Scan for the cell matching the given text and deliver its [X, Y] coordinate at center. 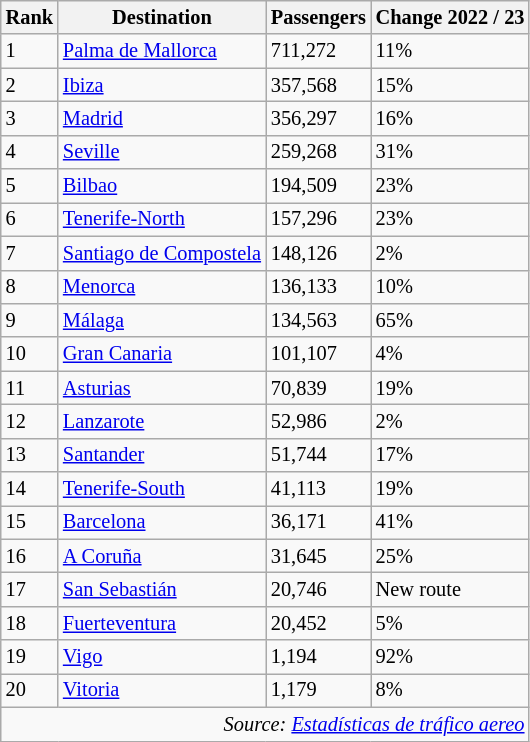
1,179 [318, 690]
711,272 [318, 51]
16% [450, 118]
Barcelona [162, 522]
17 [30, 589]
31% [450, 152]
1 [30, 51]
Destination [162, 17]
Rank [30, 17]
Menorca [162, 287]
Ibiza [162, 85]
Vitoria [162, 690]
Vigo [162, 657]
6 [30, 219]
20,452 [318, 623]
Tenerife-North [162, 219]
Madrid [162, 118]
Bilbao [162, 186]
A Coruña [162, 556]
7 [30, 253]
11% [450, 51]
259,268 [318, 152]
Fuerteventura [162, 623]
Málaga [162, 320]
15% [450, 85]
Asturias [162, 388]
41% [450, 522]
11 [30, 388]
13 [30, 455]
92% [450, 657]
Passengers [318, 17]
10 [30, 354]
148,126 [318, 253]
15 [30, 522]
Palma de Mallorca [162, 51]
4% [450, 354]
101,107 [318, 354]
51,744 [318, 455]
10% [450, 287]
157,296 [318, 219]
San Sebastián [162, 589]
2 [30, 85]
70,839 [318, 388]
17% [450, 455]
1,194 [318, 657]
3 [30, 118]
18 [30, 623]
136,133 [318, 287]
Source: Estadísticas de tráfico aereo [266, 724]
Change 2022 / 23 [450, 17]
52,986 [318, 421]
194,509 [318, 186]
4 [30, 152]
9 [30, 320]
20,746 [318, 589]
134,563 [318, 320]
8% [450, 690]
Gran Canaria [162, 354]
356,297 [318, 118]
Seville [162, 152]
Santander [162, 455]
36,171 [318, 522]
357,568 [318, 85]
20 [30, 690]
41,113 [318, 489]
12 [30, 421]
25% [450, 556]
5% [450, 623]
8 [30, 287]
New route [450, 589]
16 [30, 556]
Tenerife-South [162, 489]
31,645 [318, 556]
Santiago de Compostela [162, 253]
5 [30, 186]
Lanzarote [162, 421]
14 [30, 489]
19 [30, 657]
65% [450, 320]
